Scan for the cell matching the given text and deliver its [X, Y] coordinate at center. 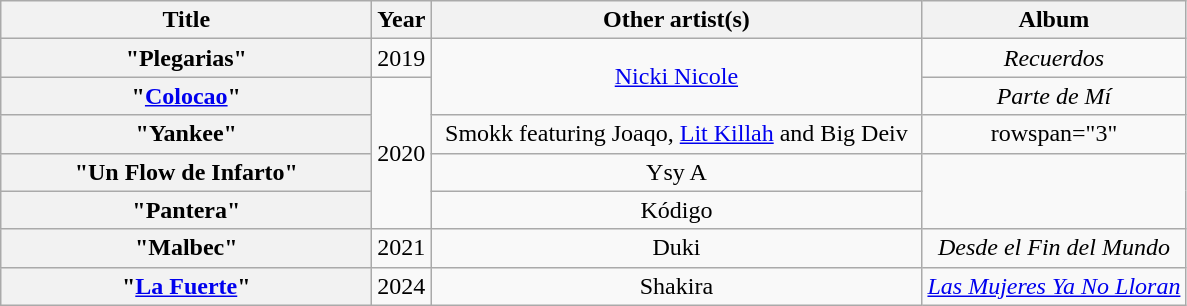
"Plegarias" [186, 58]
Album [1054, 20]
Las Mujeres Ya No Lloran [1054, 286]
2024 [402, 286]
"Malbec" [186, 248]
Smokk featuring Joaqo, Lit Killah and Big Deiv [676, 134]
"Pantera" [186, 210]
"Colocao" [186, 96]
Title [186, 20]
2019 [402, 58]
rowspan="3" [1054, 134]
Other artist(s) [676, 20]
Desde el Fin del Mundo [1054, 248]
Year [402, 20]
Shakira [676, 286]
Parte de Mí [1054, 96]
Ysy A [676, 172]
Nicki Nicole [676, 77]
2020 [402, 153]
2021 [402, 248]
"La Fuerte" [186, 286]
"Un Flow de Infarto" [186, 172]
Kódigo [676, 210]
"Yankee" [186, 134]
Duki [676, 248]
Recuerdos [1054, 58]
